Return the [X, Y] coordinate for the center point of the cell that contains the specified text.  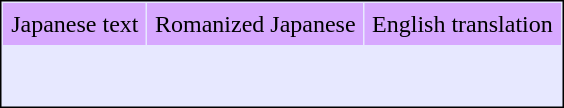
English translation [463, 24]
Japanese text [75, 24]
Romanized Japanese [256, 24]
